Scan for the cell matching the given text and deliver its [X, Y] coordinate at center. 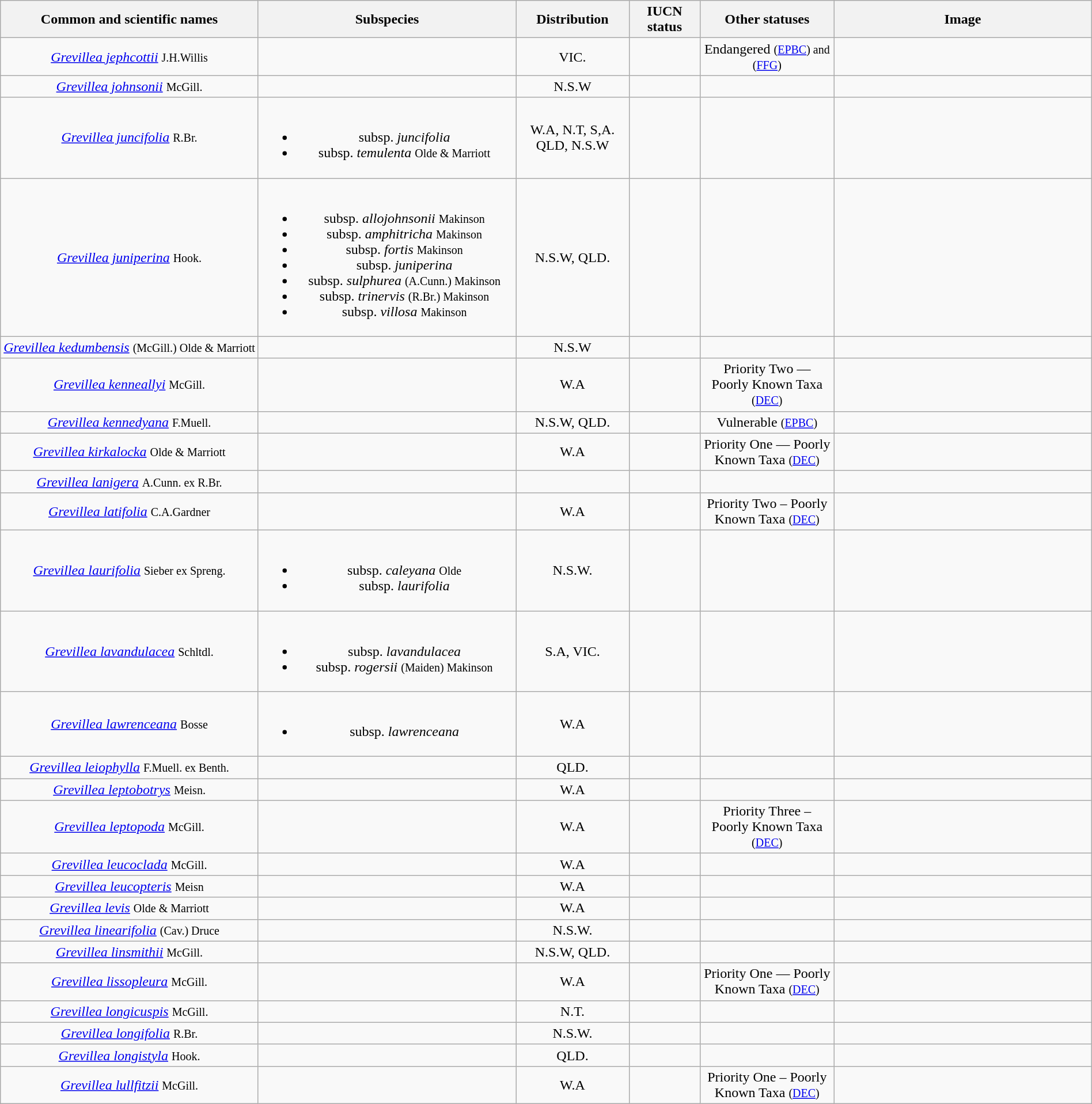
Grevillea leiophylla F.Muell. ex Benth. [130, 768]
Grevillea lawrenceana Bosse [130, 724]
Grevillea longifolia R.Br. [130, 1033]
Grevillea juniperina Hook. [130, 257]
Priority Two — Poorly Known Taxa (DEC) [767, 385]
Grevillea latifolia C.A.Gardner [130, 511]
Grevillea longicuspis McGill. [130, 1011]
Endangered (EPBC) and (FFG) [767, 56]
Grevillea linsmithii McGill. [130, 952]
N.T. [572, 1011]
subsp. caleyana Oldesubsp. laurifolia [387, 570]
Grevillea lanigera A.Cunn. ex R.Br. [130, 481]
Common and scientific names [130, 20]
Grevillea levis Olde & Marriott [130, 908]
IUCN status [665, 20]
Grevillea longistyla Hook. [130, 1055]
Grevillea kedumbensis (McGill.) Olde & Marriott [130, 347]
VIC. [572, 56]
Priority Three – Poorly Known Taxa (DEC) [767, 827]
W.A, N.T, S,A. QLD, N.S.W [572, 138]
Grevillea leptobotrys Meisn. [130, 790]
Distribution [572, 20]
Image [963, 20]
Grevillea lullfitzii McGill. [130, 1085]
subsp. lawrenceana [387, 724]
Grevillea laurifolia Sieber ex Spreng. [130, 570]
Grevillea juncifolia R.Br. [130, 138]
Grevillea kennedyana F.Muell. [130, 422]
S.A, VIC. [572, 651]
Grevillea kirkalocka Olde & Marriott [130, 452]
Grevillea leucopteris Meisn [130, 886]
Grevillea lissopleura McGill. [130, 981]
Grevillea linearifolia (Cav.) Druce [130, 930]
Grevillea kenneallyi McGill. [130, 385]
Grevillea johnsonii McGill. [130, 86]
Grevillea lavandulacea Schltdl. [130, 651]
Priority One – Poorly Known Taxa (DEC) [767, 1085]
subsp. lavandulaceasubsp. rogersii (Maiden) Makinson [387, 651]
Grevillea jephcottii J.H.Willis [130, 56]
Grevillea leptopoda McGill. [130, 827]
subsp. juncifoliasubsp. temulenta Olde & Marriott [387, 138]
Priority Two – Poorly Known Taxa (DEC) [767, 511]
Other statuses [767, 20]
Subspecies [387, 20]
Vulnerable (EPBC) [767, 422]
Grevillea leucoclada McGill. [130, 864]
